Find where the given text appears and provide that cell's center as [x, y] coordinate. 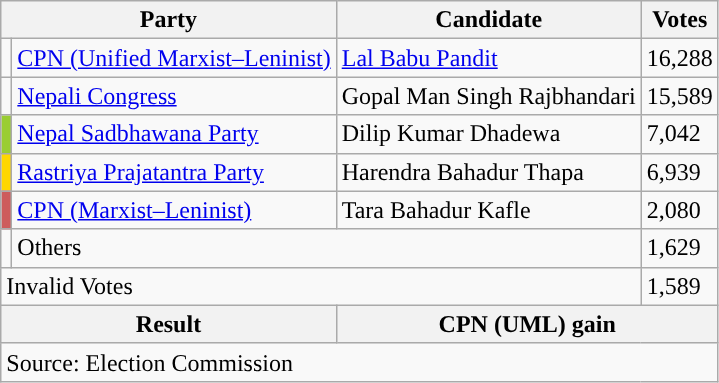
Dilip Kumar Dhadewa [488, 134]
Invalid Votes [321, 286]
Nepali Congress [174, 96]
Nepal Sadbhawana Party [174, 134]
2,080 [680, 210]
6,939 [680, 172]
1,629 [680, 248]
CPN (Marxist–Leninist) [174, 210]
Tara Bahadur Kafle [488, 210]
CPN (UML) gain [527, 324]
Rastriya Prajatantra Party [174, 172]
Harendra Bahadur Thapa [488, 172]
Candidate [488, 20]
Others [326, 248]
Gopal Man Singh Rajbhandari [488, 96]
15,589 [680, 96]
Source: Election Commission [360, 362]
Result [168, 324]
7,042 [680, 134]
CPN (Unified Marxist–Leninist) [174, 58]
1,589 [680, 286]
16,288 [680, 58]
Lal Babu Pandit [488, 58]
Party [168, 20]
Votes [680, 20]
